Determine the (X, Y) coordinate at the center of the cell enclosing the given text.  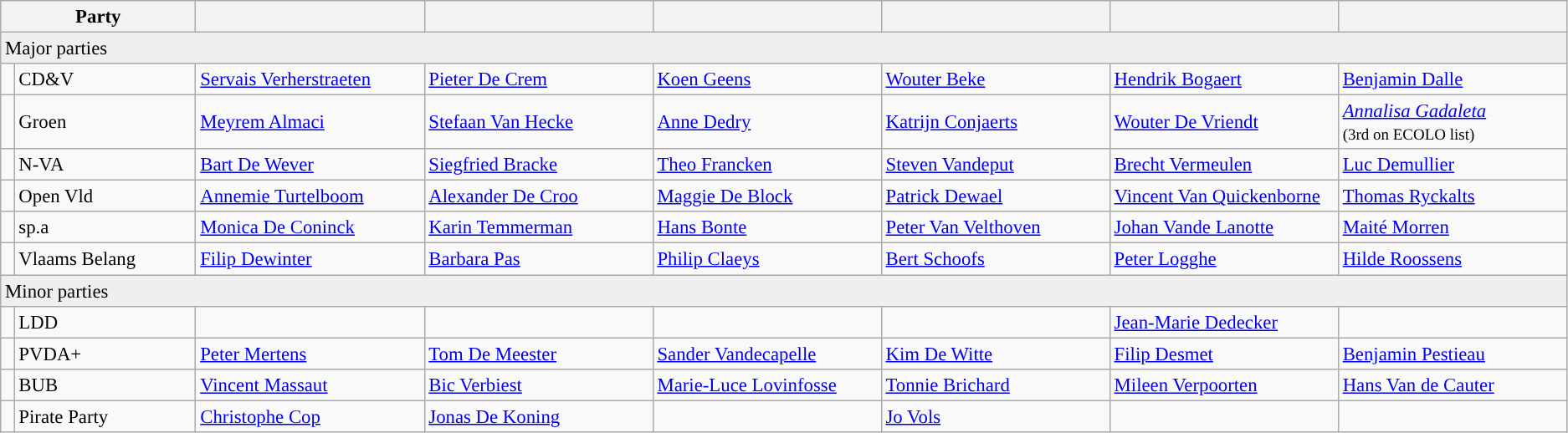
Pieter De Crem (539, 79)
Bic Verbiest (539, 385)
PVDA+ (105, 354)
Bert Schoofs (996, 259)
Hans Van de Cauter (1453, 385)
Bart De Wever (310, 165)
Siegfried Bracke (539, 165)
Hendrik Bogaert (1223, 79)
Benjamin Dalle (1453, 79)
Filip Dewinter (310, 259)
Party (99, 17)
Annemie Turtelboom (310, 196)
Maggie De Block (766, 196)
Vincent Massaut (310, 385)
Anne Dedry (766, 122)
Open Vld (105, 196)
Maité Morren (1453, 228)
N-VA (105, 165)
Johan Vande Lanotte (1223, 228)
Koen Geens (766, 79)
Jonas De Koning (539, 416)
Hilde Roossens (1453, 259)
Alexander De Croo (539, 196)
Meyrem Almaci (310, 122)
CD&V (105, 79)
Katrijn Conjaerts (996, 122)
Wouter De Vriendt (1223, 122)
Philip Claeys (766, 259)
Karin Temmerman (539, 228)
Groen (105, 122)
Stefaan Van Hecke (539, 122)
Vincent Van Quickenborne (1223, 196)
Wouter Beke (996, 79)
Thomas Ryckalts (1453, 196)
Jean-Marie Dedecker (1223, 322)
Sander Vandecapelle (766, 354)
Benjamin Pestieau (1453, 354)
Hans Bonte (766, 228)
Major parties (784, 48)
Servais Verherstraeten (310, 79)
Marie-Luce Lovinfosse (766, 385)
Jo Vols (996, 416)
Mileen Verpoorten (1223, 385)
Pirate Party (105, 416)
Brecht Vermeulen (1223, 165)
Filip Desmet (1223, 354)
Christophe Cop (310, 416)
Kim De Witte (996, 354)
Theo Francken (766, 165)
Barbara Pas (539, 259)
sp.a (105, 228)
Patrick Dewael (996, 196)
Annalisa Gadaleta(3rd on ECOLO list) (1453, 122)
Peter Logghe (1223, 259)
Luc Demullier (1453, 165)
Peter Van Velthoven (996, 228)
Tonnie Brichard (996, 385)
Monica De Coninck (310, 228)
BUB (105, 385)
Steven Vandeput (996, 165)
Tom De Meester (539, 354)
LDD (105, 322)
Peter Mertens (310, 354)
Minor parties (784, 291)
Vlaams Belang (105, 259)
